Identify which cell holds the provided text, then report its (x, y) central coordinate. 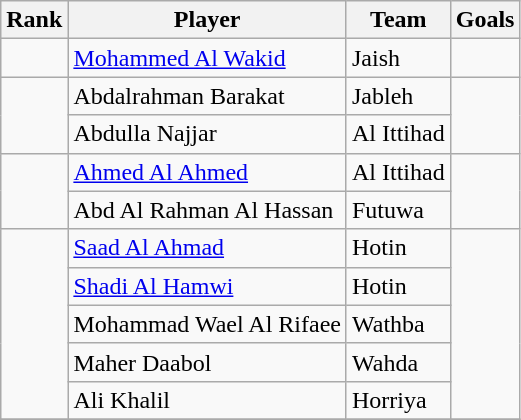
Shadi Al Hamwi (208, 286)
Team (398, 20)
Mohammed Al Wakid (208, 58)
Saad Al Ahmad (208, 248)
Maher Daabol (208, 362)
Abdulla Najjar (208, 134)
Horriya (398, 400)
Goals (485, 20)
Abd Al Rahman Al Hassan (208, 210)
Rank (34, 20)
Jaish (398, 58)
Futuwa (398, 210)
Wahda (398, 362)
Ahmed Al Ahmed (208, 172)
Ali Khalil (208, 400)
Mohammad Wael Al Rifaee (208, 324)
Player (208, 20)
Abdalrahman Barakat (208, 96)
Wathba (398, 324)
Jableh (398, 96)
